For the text-containing cell, return its midpoint in [X, Y] coordinate format. 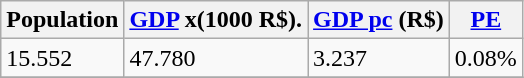
GDP x(1000 R$). [216, 20]
PE [486, 20]
47.780 [216, 58]
Population [62, 20]
15.552 [62, 58]
0.08% [486, 58]
3.237 [379, 58]
GDP pc (R$) [379, 20]
